Pinpoint the cell where the given text exists, returning its (X, Y) midpoint coordinate. 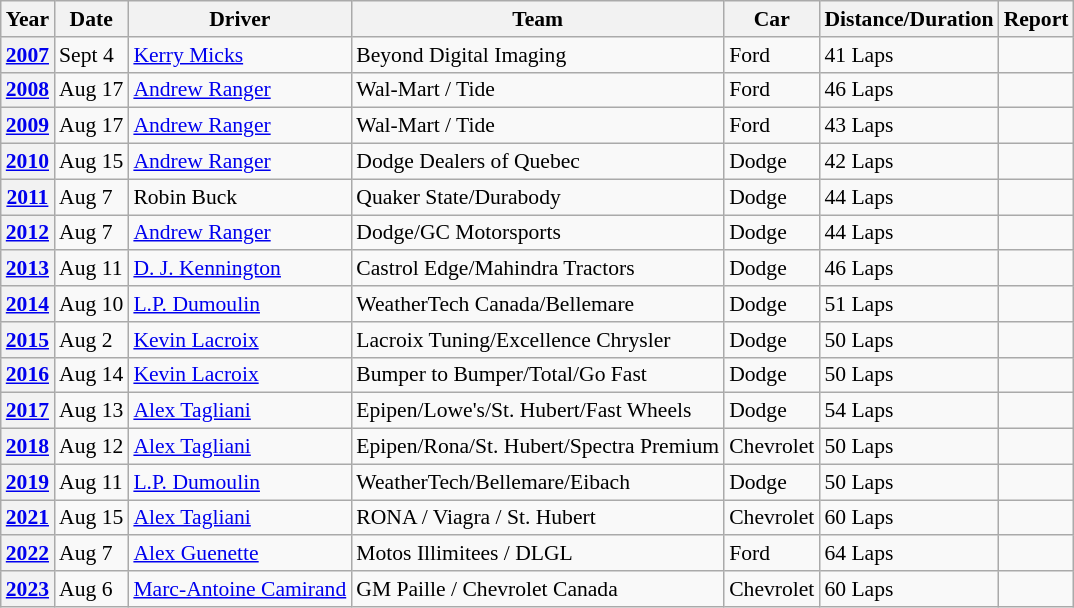
2009 (28, 126)
Dodge Dealers of Quebec (538, 162)
2016 (28, 375)
Quaker State/Durabody (538, 197)
2019 (28, 482)
41 Laps (908, 55)
Aug 2 (91, 340)
2014 (28, 304)
Beyond Digital Imaging (538, 55)
Car (772, 19)
Motos Illimitees / DLGL (538, 554)
Year (28, 19)
2023 (28, 589)
D. J. Kennington (240, 269)
54 Laps (908, 411)
64 Laps (908, 554)
2017 (28, 411)
2011 (28, 197)
RONA / Viagra / St. Hubert (538, 518)
2013 (28, 269)
51 Laps (908, 304)
2018 (28, 447)
Driver (240, 19)
Sept 4 (91, 55)
2010 (28, 162)
Date (91, 19)
Kerry Micks (240, 55)
Epipen/Lowe's/St. Hubert/Fast Wheels (538, 411)
Distance/Duration (908, 19)
Aug 6 (91, 589)
Bumper to Bumper/Total/Go Fast (538, 375)
Aug 12 (91, 447)
Team (538, 19)
Report (1036, 19)
Marc-Antoine Camirand (240, 589)
Robin Buck (240, 197)
WeatherTech/Bellemare/Eibach (538, 482)
GM Paille / Chevrolet Canada (538, 589)
Aug 10 (91, 304)
WeatherTech Canada/Bellemare (538, 304)
Lacroix Tuning/Excellence Chrysler (538, 340)
42 Laps (908, 162)
2022 (28, 554)
2012 (28, 233)
2007 (28, 55)
Alex Guenette (240, 554)
Castrol Edge/Mahindra Tractors (538, 269)
Aug 13 (91, 411)
2021 (28, 518)
2008 (28, 90)
Aug 14 (91, 375)
43 Laps (908, 126)
Dodge/GC Motorsports (538, 233)
Epipen/Rona/St. Hubert/Spectra Premium (538, 447)
2015 (28, 340)
